Extract the [X, Y] coordinate from the center of the cell holding the provided text.  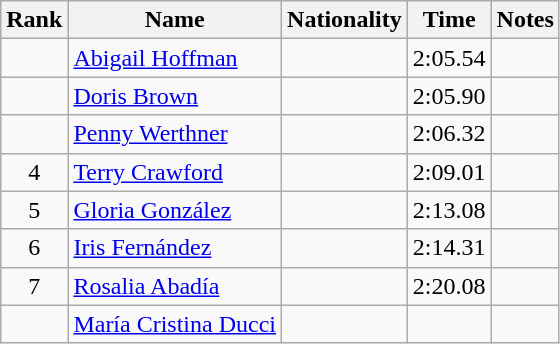
Rank [34, 20]
Time [449, 20]
2:20.08 [449, 286]
2:14.31 [449, 248]
Penny Werthner [175, 134]
Terry Crawford [175, 172]
2:05.90 [449, 96]
2:05.54 [449, 58]
4 [34, 172]
Abigail Hoffman [175, 58]
Notes [525, 20]
Iris Fernández [175, 248]
Nationality [345, 20]
5 [34, 210]
2:06.32 [449, 134]
6 [34, 248]
Gloria González [175, 210]
2:09.01 [449, 172]
Name [175, 20]
María Cristina Ducci [175, 324]
Rosalia Abadía [175, 286]
2:13.08 [449, 210]
7 [34, 286]
Doris Brown [175, 96]
